Capture the cell that displays the provided text and extract its [X, Y] central coordinate. 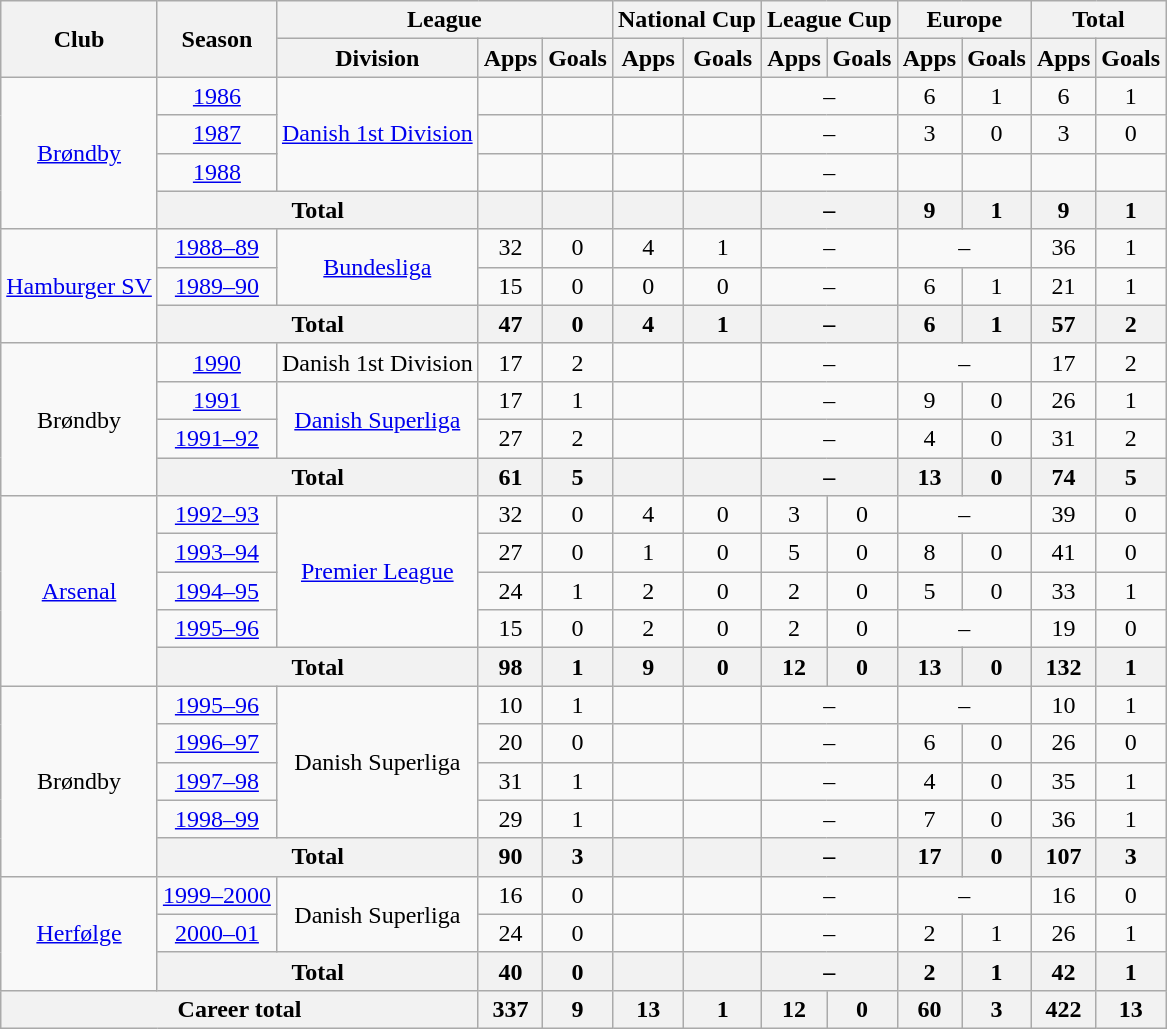
132 [1063, 667]
Club [80, 39]
1989–90 [216, 286]
National Cup [686, 20]
8 [929, 553]
98 [510, 667]
1997–98 [216, 781]
41 [1063, 553]
19 [1063, 629]
2000–01 [216, 933]
20 [510, 743]
33 [1063, 591]
Herfølge [80, 933]
Arsenal [80, 591]
47 [510, 324]
Bundesliga [377, 267]
1992–93 [216, 515]
1991 [216, 400]
61 [510, 477]
1988 [216, 172]
7 [929, 819]
74 [1063, 477]
40 [510, 971]
35 [1063, 781]
1999–2000 [216, 895]
1988–89 [216, 248]
57 [1063, 324]
1994–95 [216, 591]
90 [510, 857]
337 [510, 1009]
1996–97 [216, 743]
422 [1063, 1009]
Hamburger SV [80, 286]
21 [1063, 286]
1987 [216, 134]
Division [377, 58]
29 [510, 819]
1998–99 [216, 819]
Season [216, 39]
107 [1063, 857]
1993–94 [216, 553]
League [444, 20]
1986 [216, 96]
39 [1063, 515]
42 [1063, 971]
Europe [964, 20]
Premier League [377, 572]
1990 [216, 362]
Career total [240, 1009]
1991–92 [216, 438]
60 [929, 1009]
League Cup [829, 20]
